Return the [x, y] coordinate for the center point of the cell that contains the specified text.  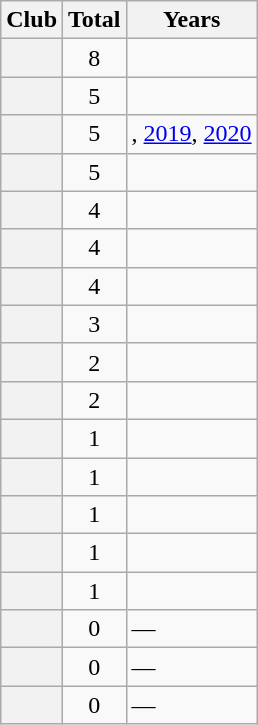
8 [95, 58]
Club [32, 20]
, 2019, 2020 [192, 134]
Total [95, 20]
Years [192, 20]
3 [95, 324]
